Provide the [X, Y] coordinate of the cell's center where the given text is located.  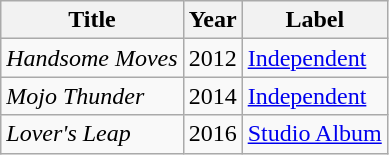
2012 [212, 58]
Lover's Leap [92, 134]
2014 [212, 96]
Title [92, 20]
2016 [212, 134]
Handsome Moves [92, 58]
Label [314, 20]
Studio Album [314, 134]
Mojo Thunder [92, 96]
Year [212, 20]
